Return the [x, y] coordinate for the center point of the cell that contains the specified text.  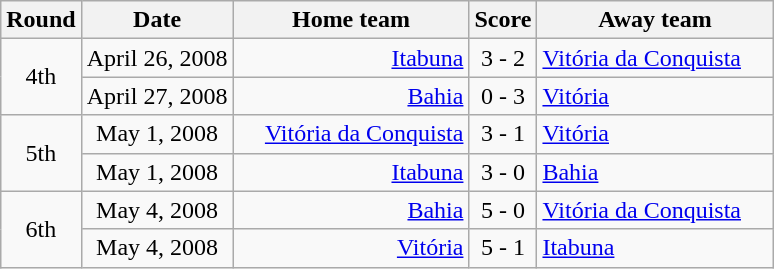
6th [41, 229]
April 27, 2008 [157, 96]
0 - 3 [503, 96]
5th [41, 153]
3 - 2 [503, 58]
April 26, 2008 [157, 58]
3 - 0 [503, 172]
Date [157, 20]
5 - 1 [503, 248]
3 - 1 [503, 134]
Score [503, 20]
Round [41, 20]
Away team [655, 20]
Home team [351, 20]
4th [41, 77]
5 - 0 [503, 210]
